Search for the cell housing the specified text and yield its [x, y] center coordinate. 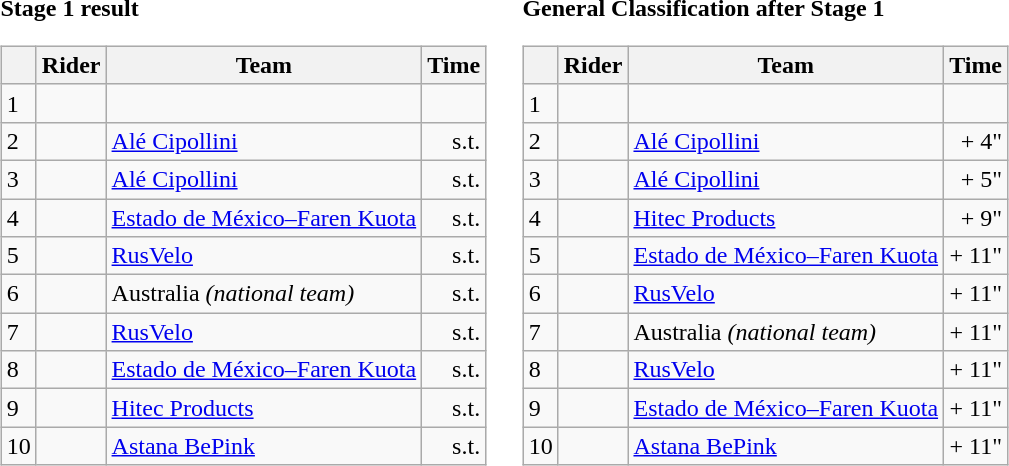
+ 4" [976, 141]
+ 9" [976, 217]
+ 5" [976, 179]
